Search for the cell housing the specified text and yield its [x, y] center coordinate. 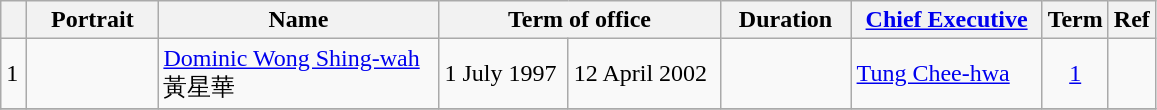
Duration [786, 20]
Portrait [92, 20]
Term [1075, 20]
Tung Chee-hwa [946, 74]
Term of office [580, 20]
Dominic Wong Shing-wah黃星華 [298, 74]
1 July 1997 [504, 74]
12 April 2002 [644, 74]
Name [298, 20]
Chief Executive [946, 20]
Ref [1132, 20]
